Output the [x, y] coordinate of the center of the cell containing the given text.  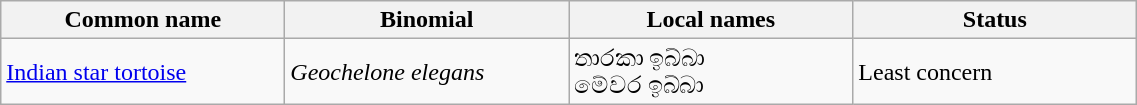
තාරකා ඉබ්බා මේවර ඉබ්බා [711, 72]
Local names [711, 20]
Least concern [995, 72]
Common name [143, 20]
Binomial [427, 20]
Geochelone elegans [427, 72]
Indian star tortoise [143, 72]
Status [995, 20]
